Locate the cell with the specified text and output its (x, y) center coordinate. 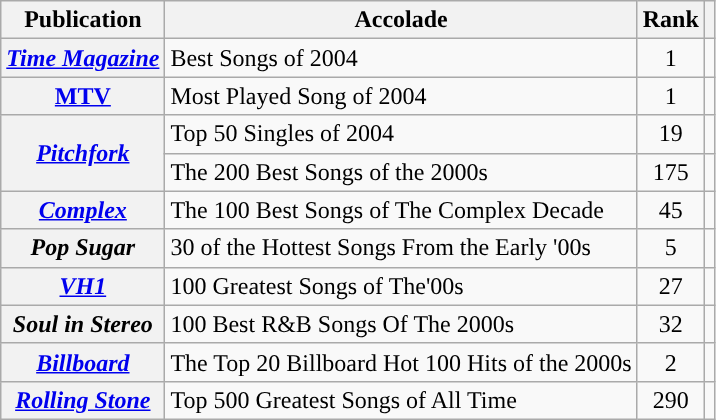
The Top 20 Billboard Hot 100 Hits of the 2000s (401, 362)
Accolade (401, 20)
MTV (83, 96)
Best Songs of 2004 (401, 58)
The 200 Best Songs of the 2000s (401, 172)
2 (670, 362)
VH1 (83, 286)
Pitchfork (83, 153)
The 100 Best Songs of The Complex Decade (401, 210)
Rolling Stone (83, 400)
30 of the Hottest Songs From the Early '00s (401, 248)
Billboard (83, 362)
Most Played Song of 2004 (401, 96)
Soul in Stereo (83, 324)
19 (670, 134)
Publication (83, 20)
Rank (670, 20)
45 (670, 210)
32 (670, 324)
290 (670, 400)
100 Greatest Songs of The'00s (401, 286)
5 (670, 248)
Top 500 Greatest Songs of All Time (401, 400)
Time Magazine (83, 58)
Pop Sugar (83, 248)
27 (670, 286)
Top 50 Singles of 2004 (401, 134)
100 Best R&B Songs Of The 2000s (401, 324)
175 (670, 172)
Complex (83, 210)
